Find where the given text appears and provide that cell's center as [x, y] coordinate. 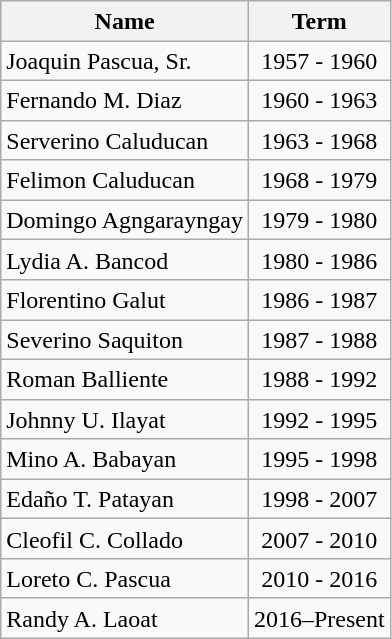
1980 - 1986 [319, 260]
1960 - 1963 [319, 100]
Johnny U. Ilayat [125, 419]
Serverino Caluducan [125, 140]
1992 - 1995 [319, 419]
1998 - 2007 [319, 499]
Mino A. Babayan [125, 459]
Fernando M. Diaz [125, 100]
Randy A. Laoat [125, 618]
2007 - 2010 [319, 539]
1995 - 1998 [319, 459]
1979 - 1980 [319, 220]
Loreto C. Pascua [125, 579]
1968 - 1979 [319, 180]
Domingo Agngarayngay [125, 220]
Edaño T. Patayan [125, 499]
Lydia A. Bancod [125, 260]
Roman Balliente [125, 379]
1987 - 1988 [319, 340]
Florentino Galut [125, 300]
2010 - 2016 [319, 579]
1957 - 1960 [319, 61]
1986 - 1987 [319, 300]
Felimon Caluducan [125, 180]
Name [125, 21]
Severino Saquiton [125, 340]
1963 - 1968 [319, 140]
Term [319, 21]
2016–Present [319, 618]
1988 - 1992 [319, 379]
Cleofil C. Collado [125, 539]
Joaquin Pascua, Sr. [125, 61]
